Find where the given text appears and provide that cell's center as [x, y] coordinate. 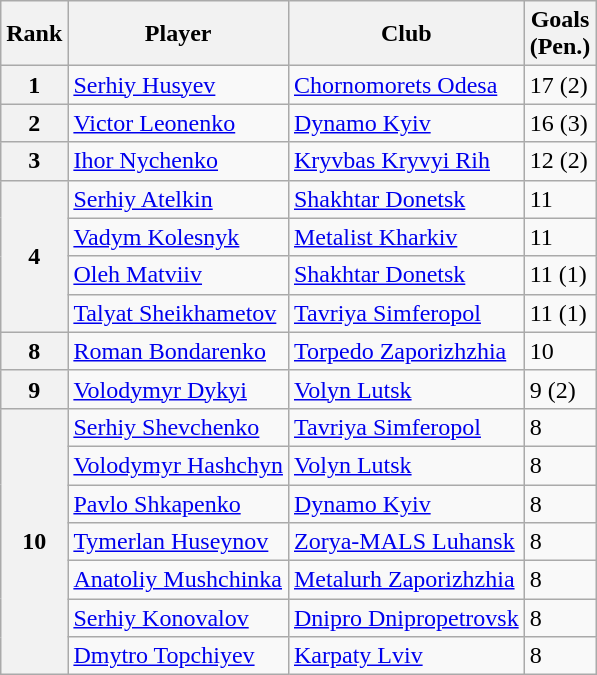
Oleh Matviiv [178, 275]
Tymerlan Huseynov [178, 542]
Metalist Kharkiv [406, 237]
16 (3) [560, 123]
Zorya-MALS Luhansk [406, 542]
Serhiy Konovalov [178, 618]
Chornomorets Odesa [406, 85]
Ihor Nychenko [178, 161]
Pavlo Shkapenko [178, 503]
17 (2) [560, 85]
Talyat Sheikhametov [178, 313]
Volodymyr Dykyi [178, 389]
4 [34, 256]
Club [406, 34]
Kryvbas Kryvyi Rih [406, 161]
Serhiy Shevchenko [178, 427]
Player [178, 34]
Metalurh Zaporizhzhia [406, 580]
Dnipro Dnipropetrovsk [406, 618]
Vadym Kolesnyk [178, 237]
Karpaty Lviv [406, 656]
2 [34, 123]
Serhiy Husyev [178, 85]
Anatoliy Mushchinka [178, 580]
3 [34, 161]
Volodymyr Hashchyn [178, 465]
Roman Bondarenko [178, 351]
Victor Leonenko [178, 123]
1 [34, 85]
Goals(Pen.) [560, 34]
Serhiy Atelkin [178, 199]
Dmytro Topchiyev [178, 656]
12 (2) [560, 161]
Torpedo Zaporizhzhia [406, 351]
9 [34, 389]
Rank [34, 34]
9 (2) [560, 389]
